Return [x, y] of the center of cell containing provided text 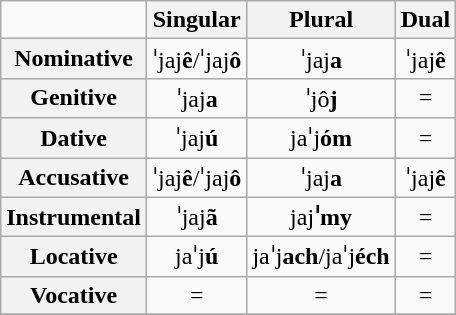
Plural [321, 20]
ˈjajã [196, 217]
jaˈjú [196, 257]
Vocative [74, 295]
Singular [196, 20]
ˈjajú [196, 138]
jaˈjóm [321, 138]
jaˈjach/jaˈjéch [321, 257]
jajˈmy [321, 217]
Instrumental [74, 217]
Accusative [74, 178]
Dual [425, 20]
Dative [74, 138]
Genitive [74, 98]
ˈjôj [321, 98]
Locative [74, 257]
Nominative [74, 59]
